Locate the cell with the specified text and output its [x, y] center coordinate. 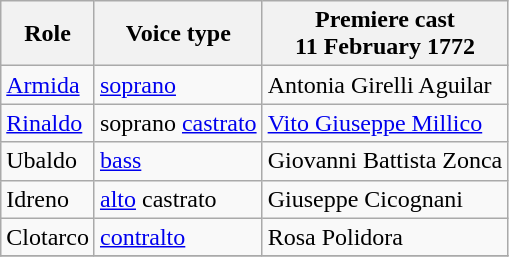
soprano [178, 85]
alto castrato [178, 199]
Giovanni Battista Zonca [385, 161]
Voice type [178, 34]
Role [48, 34]
Idreno [48, 199]
bass [178, 161]
Armida [48, 85]
Giuseppe Cicognani [385, 199]
contralto [178, 237]
Rinaldo [48, 123]
Premiere cast11 February 1772 [385, 34]
Clotarco [48, 237]
Ubaldo [48, 161]
Antonia Girelli Aguilar [385, 85]
Rosa Polidora [385, 237]
Vito Giuseppe Millico [385, 123]
soprano castrato [178, 123]
